Output the (x, y) coordinate of the center of the cell containing the given text.  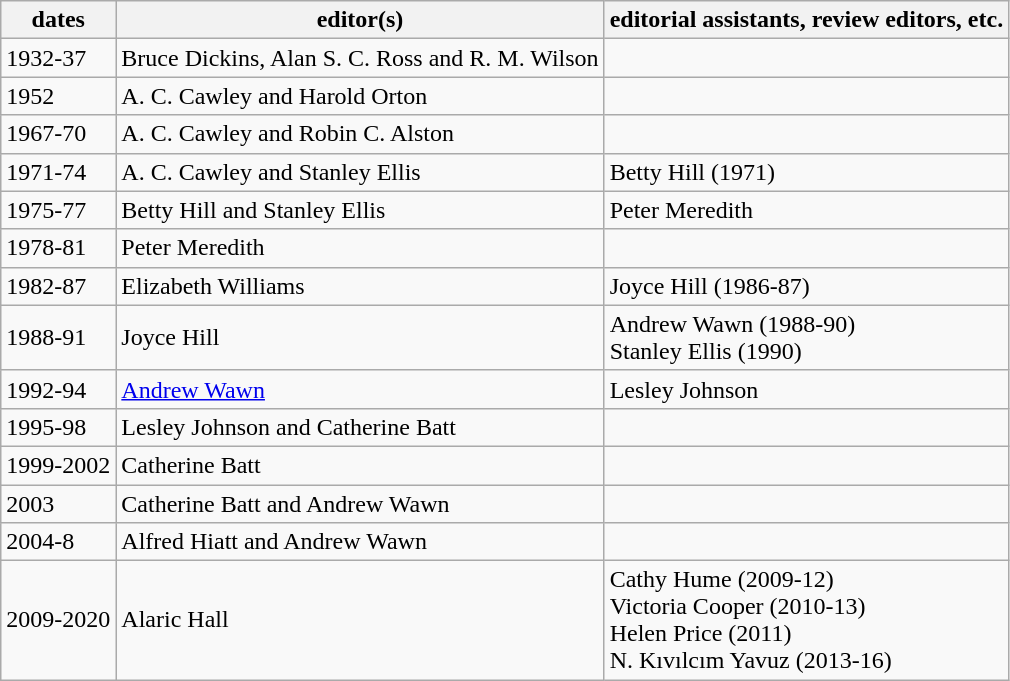
Andrew Wawn (360, 389)
Elizabeth Williams (360, 286)
Cathy Hume (2009-12)Victoria Cooper (2010-13)Helen Price (2011)N. Kıvılcım Yavuz (2013-16) (806, 620)
Lesley Johnson and Catherine Batt (360, 427)
2004-8 (58, 542)
dates (58, 20)
editorial assistants, review editors, etc. (806, 20)
Joyce Hill (360, 338)
Catherine Batt (360, 465)
Bruce Dickins, Alan S. C. Ross and R. M. Wilson (360, 58)
Andrew Wawn (1988-90)Stanley Ellis (1990) (806, 338)
Joyce Hill (1986-87) (806, 286)
A. C. Cawley and Robin C. Alston (360, 134)
1971-74 (58, 172)
2003 (58, 503)
1992-94 (58, 389)
1999-2002 (58, 465)
1988-91 (58, 338)
1967-70 (58, 134)
editor(s) (360, 20)
1952 (58, 96)
Catherine Batt and Andrew Wawn (360, 503)
Alaric Hall (360, 620)
1978-81 (58, 248)
Alfred Hiatt and Andrew Wawn (360, 542)
Betty Hill and Stanley Ellis (360, 210)
1995-98 (58, 427)
2009-2020 (58, 620)
Lesley Johnson (806, 389)
A. C. Cawley and Harold Orton (360, 96)
1982-87 (58, 286)
Betty Hill (1971) (806, 172)
1932-37 (58, 58)
1975-77 (58, 210)
A. C. Cawley and Stanley Ellis (360, 172)
